Determine the [X, Y] coordinate at the center of the cell enclosing the given text.  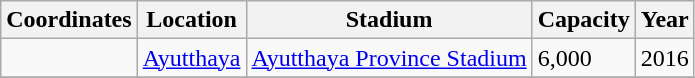
Location [192, 20]
Ayutthaya Province Stadium [389, 58]
Coordinates [69, 20]
Stadium [389, 20]
Ayutthaya [192, 58]
Year [664, 20]
6,000 [584, 58]
Capacity [584, 20]
2016 [664, 58]
